Determine the (X, Y) coordinate at the center of the cell enclosing the given text.  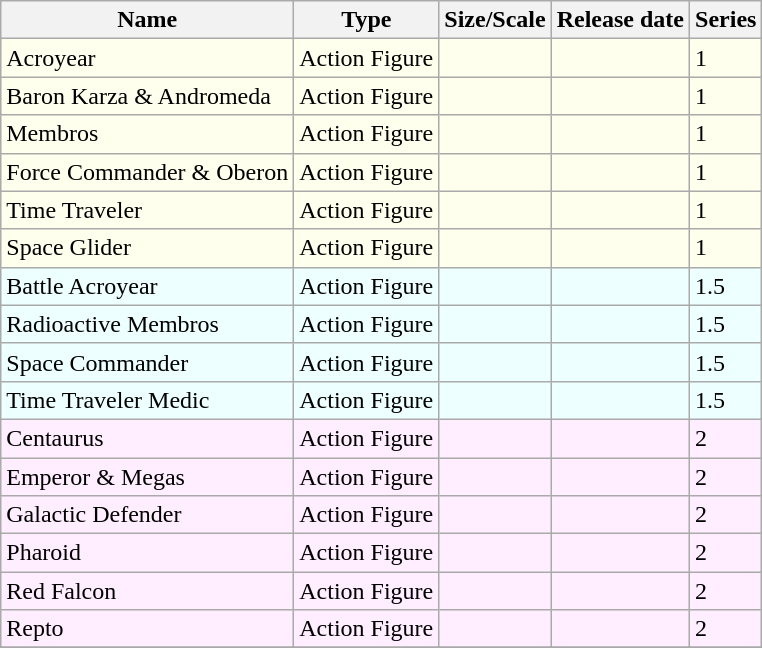
Force Commander & Oberon (148, 172)
Acroyear (148, 58)
Membros (148, 134)
Galactic Defender (148, 515)
Space Commander (148, 362)
Type (366, 20)
Release date (620, 20)
Repto (148, 629)
Pharoid (148, 553)
Name (148, 20)
Battle Acroyear (148, 286)
Baron Karza & Andromeda (148, 96)
Series (726, 20)
Emperor & Megas (148, 477)
Space Glider (148, 248)
Size/Scale (495, 20)
Time Traveler Medic (148, 400)
Centaurus (148, 438)
Red Falcon (148, 591)
Time Traveler (148, 210)
Radioactive Membros (148, 324)
